Identify which cell holds the provided text, then report its (X, Y) central coordinate. 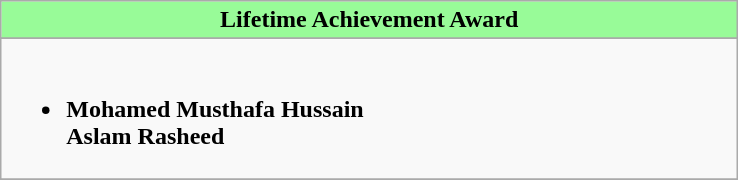
Lifetime Achievement Award (370, 20)
Mohamed Musthafa HussainAslam Rasheed (370, 109)
